Search for the cell housing the specified text and yield its (X, Y) center coordinate. 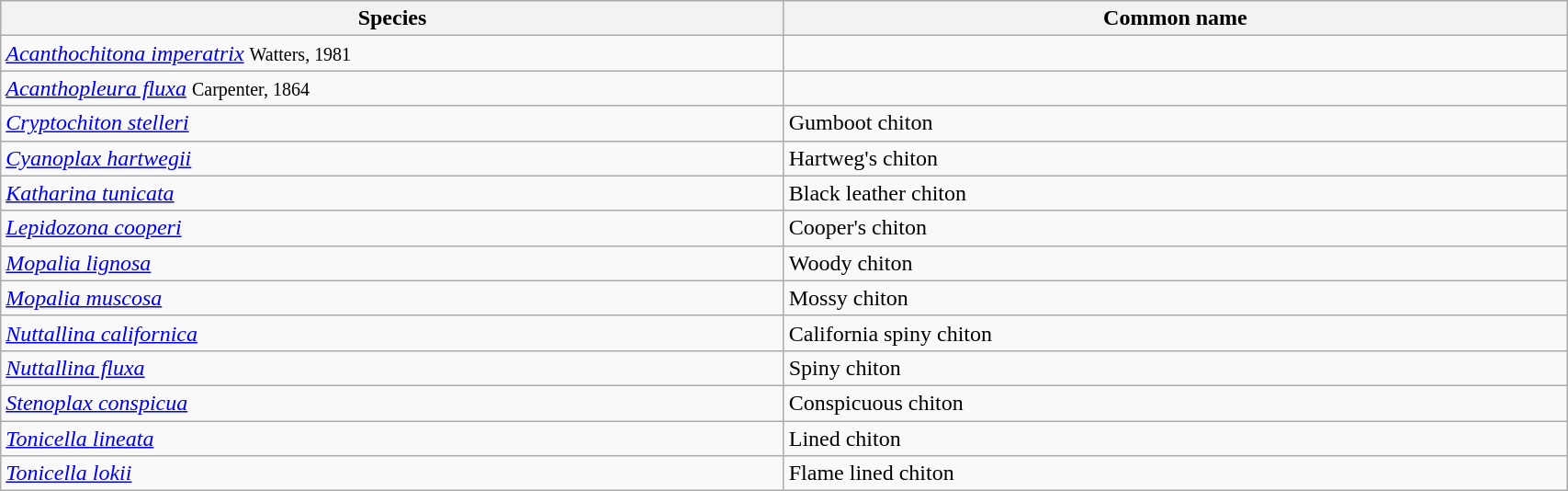
Gumboot chiton (1175, 123)
Tonicella lokii (392, 474)
Nuttallina fluxa (392, 368)
Hartweg's chiton (1175, 158)
Nuttallina californica (392, 333)
Woody chiton (1175, 263)
Lined chiton (1175, 439)
Tonicella lineata (392, 439)
Stenoplax conspicua (392, 403)
Spiny chiton (1175, 368)
Common name (1175, 18)
Mopalia muscosa (392, 298)
Cooper's chiton (1175, 228)
Acanthochitona imperatrix Watters, 1981 (392, 53)
California spiny chiton (1175, 333)
Mopalia lignosa (392, 263)
Katharina tunicata (392, 193)
Conspicuous chiton (1175, 403)
Acanthopleura fluxa Carpenter, 1864 (392, 88)
Cryptochiton stelleri (392, 123)
Lepidozona cooperi (392, 228)
Cyanoplax hartwegii (392, 158)
Flame lined chiton (1175, 474)
Black leather chiton (1175, 193)
Species (392, 18)
Mossy chiton (1175, 298)
